Return the (X, Y) coordinate for the center point of the cell that contains the specified text.  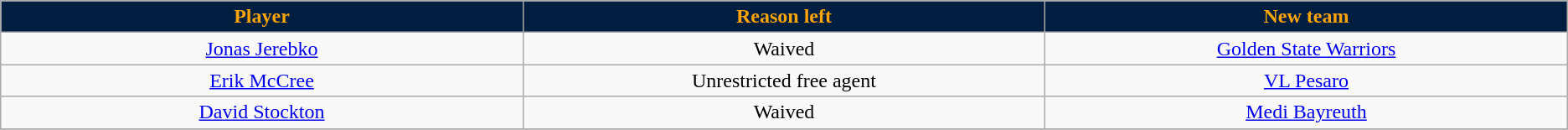
Golden State Warriors (1307, 49)
Unrestricted free agent (784, 81)
David Stockton (261, 112)
Player (261, 17)
Jonas Jerebko (261, 49)
Reason left (784, 17)
New team (1307, 17)
Erik McCree (261, 81)
Medi Bayreuth (1307, 112)
VL Pesaro (1307, 81)
